Pinpoint the cell where the given text exists, returning its [x, y] midpoint coordinate. 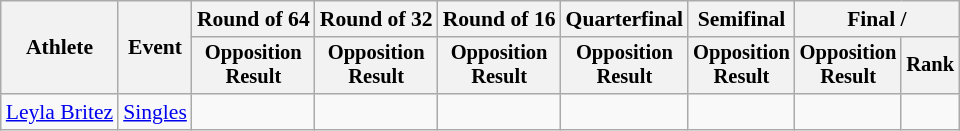
Athlete [60, 48]
Event [155, 48]
Semifinal [742, 19]
Rank [930, 66]
Singles [155, 112]
Round of 16 [500, 19]
Quarterfinal [625, 19]
Leyla Britez [60, 112]
Final / [877, 19]
Round of 32 [376, 19]
Round of 64 [254, 19]
